Pinpoint the cell where the given text exists, returning its [x, y] midpoint coordinate. 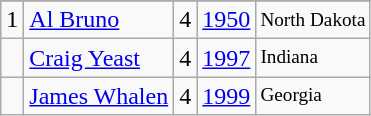
1 [12, 20]
1950 [226, 20]
North Dakota [313, 20]
1999 [226, 96]
Craig Yeast [99, 58]
Indiana [313, 58]
Georgia [313, 96]
1997 [226, 58]
James Whalen [99, 96]
Al Bruno [99, 20]
